Locate the cell with the specified text and output its [x, y] center coordinate. 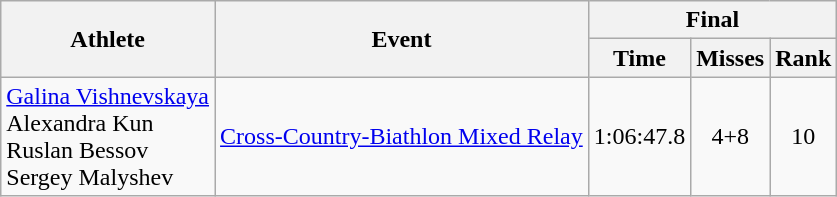
Time [639, 58]
Final [712, 20]
Event [402, 39]
Cross-Country-Biathlon Mixed Relay [402, 136]
4+8 [730, 136]
10 [804, 136]
Galina VishnevskayaAlexandra KunRuslan BessovSergey Malyshev [108, 136]
1:06:47.8 [639, 136]
Athlete [108, 39]
Rank [804, 58]
Misses [730, 58]
